Identify which cell holds the provided text, then report its (X, Y) central coordinate. 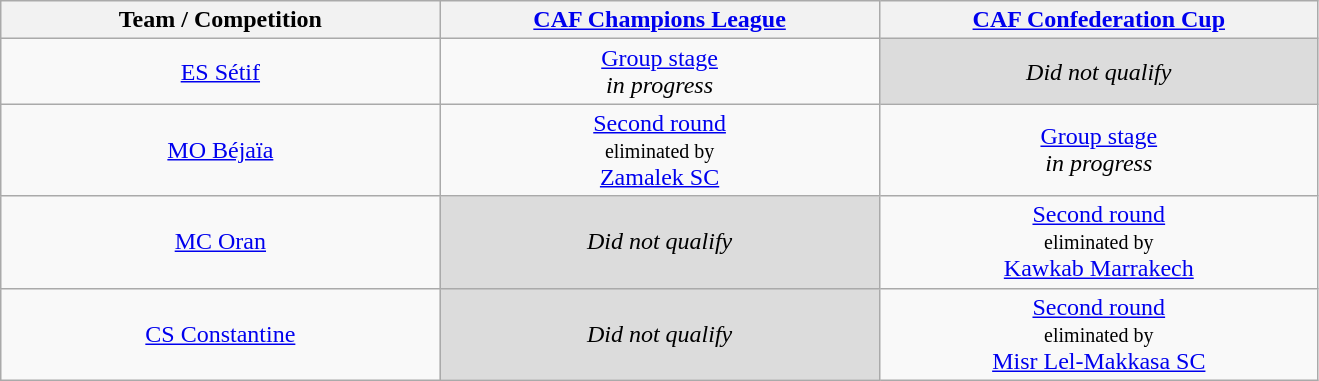
Second round eliminated by Kawkab Marrakech (1098, 242)
MC Oran (220, 242)
ES Sétif (220, 72)
CS Constantine (220, 334)
Second round eliminated by Zamalek SC (660, 150)
Team / Competition (220, 20)
MO Béjaïa (220, 150)
CAF Champions League (660, 20)
Second round eliminated by Misr Lel-Makkasa SC (1098, 334)
CAF Confederation Cup (1098, 20)
